Provide the (X, Y) coordinate of the cell's center where the given text is located.  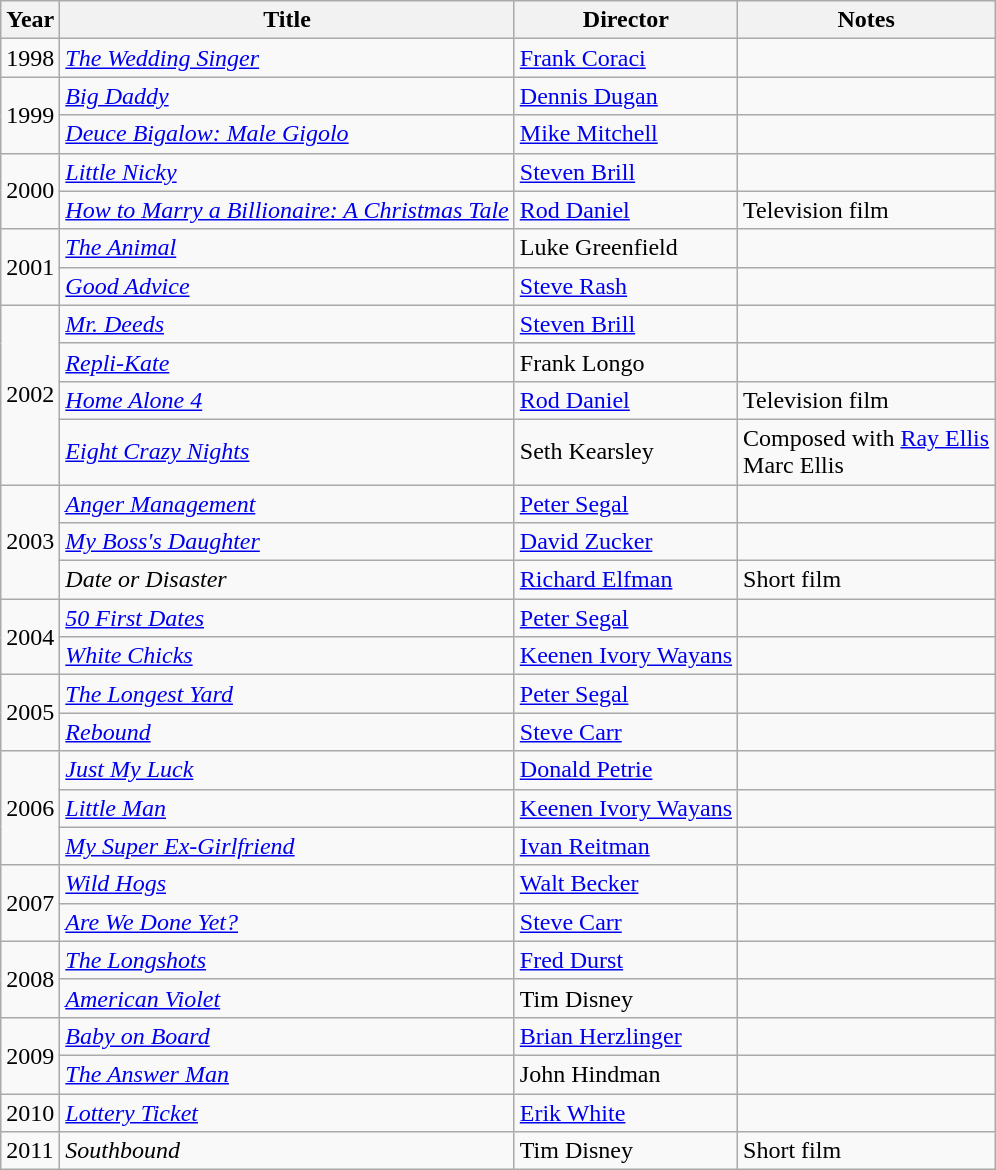
2002 (30, 394)
Good Advice (287, 286)
2011 (30, 1151)
Little Nicky (287, 172)
1999 (30, 115)
American Violet (287, 998)
2003 (30, 541)
Eight Crazy Nights (287, 452)
Steve Rash (626, 286)
My Super Ex-Girlfriend (287, 846)
Anger Management (287, 503)
Southbound (287, 1151)
Baby on Board (287, 1036)
Repli-Kate (287, 362)
Title (287, 20)
2000 (30, 191)
David Zucker (626, 542)
Big Daddy (287, 96)
The Wedding Singer (287, 58)
The Answer Man (287, 1074)
Mike Mitchell (626, 134)
Date or Disaster (287, 580)
Frank Longo (626, 362)
2009 (30, 1055)
2007 (30, 903)
Composed with Ray Ellis Marc Ellis (866, 452)
The Animal (287, 248)
My Boss's Daughter (287, 542)
Wild Hogs (287, 884)
Walt Becker (626, 884)
White Chicks (287, 656)
Mr. Deeds (287, 324)
Director (626, 20)
2005 (30, 713)
Are We Done Yet? (287, 922)
Notes (866, 20)
2001 (30, 267)
Just My Luck (287, 770)
Richard Elfman (626, 580)
Lottery Ticket (287, 1113)
The Longest Yard (287, 694)
John Hindman (626, 1074)
2008 (30, 979)
Dennis Dugan (626, 96)
Rebound (287, 732)
Brian Herzlinger (626, 1036)
Year (30, 20)
Frank Coraci (626, 58)
How to Marry a Billionaire: A Christmas Tale (287, 210)
50 First Dates (287, 618)
Erik White (626, 1113)
Deuce Bigalow: Male Gigolo (287, 134)
Seth Kearsley (626, 452)
Donald Petrie (626, 770)
Luke Greenfield (626, 248)
2004 (30, 637)
1998 (30, 58)
Fred Durst (626, 960)
2010 (30, 1113)
Little Man (287, 808)
2006 (30, 808)
The Longshots (287, 960)
Ivan Reitman (626, 846)
Home Alone 4 (287, 400)
